Locate the cell with the specified text and output its [x, y] center coordinate. 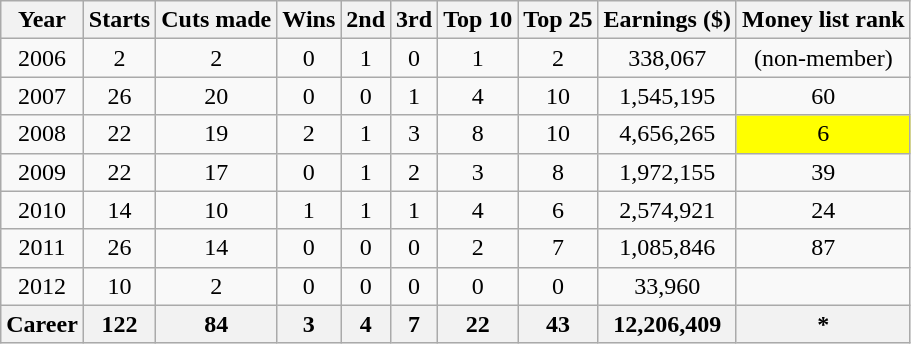
84 [216, 324]
Top 10 [478, 20]
20 [216, 96]
2nd [366, 20]
Top 25 [558, 20]
Cuts made [216, 20]
2009 [42, 172]
87 [823, 248]
2012 [42, 286]
3rd [414, 20]
19 [216, 134]
2011 [42, 248]
43 [558, 324]
2,574,921 [667, 210]
2006 [42, 58]
33,960 [667, 286]
4,656,265 [667, 134]
24 [823, 210]
122 [119, 324]
Career [42, 324]
* [823, 324]
Year [42, 20]
338,067 [667, 58]
2008 [42, 134]
(non-member) [823, 58]
1,085,846 [667, 248]
2010 [42, 210]
Wins [309, 20]
17 [216, 172]
Earnings ($) [667, 20]
39 [823, 172]
1,972,155 [667, 172]
Money list rank [823, 20]
2007 [42, 96]
1,545,195 [667, 96]
12,206,409 [667, 324]
60 [823, 96]
Starts [119, 20]
